Pinpoint the cell where the given text exists, returning its [x, y] midpoint coordinate. 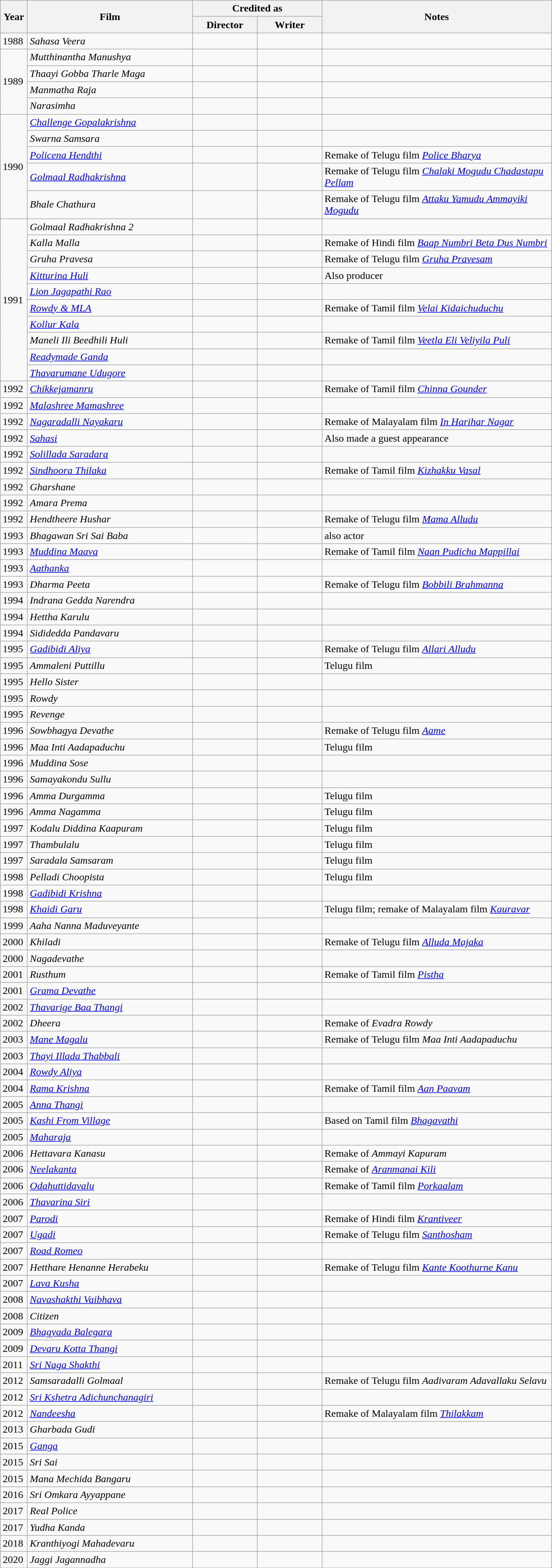
Writer [290, 25]
Muddina Maava [110, 552]
Golmaal Radhakrishna 2 [110, 227]
Thayi Illada Thabbali [110, 1056]
Thaayi Gobba Tharle Maga [110, 73]
Rowdy & MLA [110, 308]
Saradala Samsaram [110, 861]
Rowdy Aliya [110, 1072]
Remake of Evadra Rowdy [437, 1023]
Indrana Gedda Narendra [110, 601]
Malashree Mamashree [110, 405]
Kitturina Huli [110, 275]
1989 [14, 82]
Remake of Tamil film Kizhakku Vasal [437, 470]
1999 [14, 926]
Sahasa Veera [110, 41]
Bhagawan Sri Sai Baba [110, 536]
Real Police [110, 1511]
Remake of Tamil film Porkaalam [437, 1186]
also actor [437, 536]
Remake of Telugu film Attaku Yamudu Ammayiki Mogudu [437, 204]
Maharaja [110, 1137]
Pelladi Choopista [110, 877]
Kodalu Diddina Kaapuram [110, 828]
Gruha Pravesa [110, 259]
Rusthum [110, 974]
Remake of Tamil film Pistha [437, 974]
Remake of Telugu film Chalaki Mogudu Chadastapu Pellam [437, 177]
Sri Sai [110, 1462]
Remake of Tamil film Chinna Gounder [437, 389]
Maneli Ili Beedhili Huli [110, 340]
2016 [14, 1495]
Remake of Telugu film Alluda Majaka [437, 942]
Remake of Telugu film Santhosham [437, 1234]
Odahuttidavalu [110, 1186]
Sindhoora Thilaka [110, 470]
Remake of Tamil film Aan Paavam [437, 1088]
Remake of Telugu film Police Bharya [437, 155]
Nagadevathe [110, 958]
Remake of Malayalam film In Harihar Nagar [437, 422]
Nagaradalli Nayakaru [110, 422]
Film [110, 17]
Sri Kshetra Adichunchanagiri [110, 1397]
Remake of Hindi film Baap Numbri Beta Dus Numbri [437, 243]
Aaha Nanna Maduveyante [110, 926]
Golmaal Radhakrishna [110, 177]
Ammaleni Puttillu [110, 665]
Ugadi [110, 1234]
Year [14, 17]
Lion Jagapathi Rao [110, 292]
Anna Thangi [110, 1105]
Maa Inti Aadapaduchu [110, 747]
Remake of Hindi film Krantiveer [437, 1218]
Remake of Telugu film Aadivaram Adavallaku Selavu [437, 1381]
Remake of Aranmanai Kili [437, 1169]
Hettha Karulu [110, 617]
Dheera [110, 1023]
Muddina Sose [110, 763]
Amma Nagamma [110, 812]
Also producer [437, 275]
Telugu film; remake of Malayalam film Kauravar [437, 909]
Kalla Malla [110, 243]
Bhagyada Balegara [110, 1332]
Solillada Saradara [110, 454]
Remake of Telugu film Mama Alludu [437, 519]
Remake of Tamil film Naan Pudicha Mappillai [437, 552]
Nandeesha [110, 1413]
Swarna Samsara [110, 138]
Mana Mechida Bangaru [110, 1478]
Gharbada Gudi [110, 1430]
Khiladi [110, 942]
Hetthare Henanne Herabeku [110, 1267]
2020 [14, 1560]
Neelakanta [110, 1169]
Remake of Tamil film Veetla Eli Veliyila Puli [437, 340]
Readymade Ganda [110, 357]
Road Romeo [110, 1251]
Samsaradalli Golmaal [110, 1381]
Rama Krishna [110, 1088]
Director [225, 25]
1988 [14, 41]
2013 [14, 1430]
Notes [437, 17]
Rowdy [110, 698]
Gadibidi Krishna [110, 893]
Remake of Ammayi Kapuram [437, 1153]
Navashakthi Vaibhava [110, 1300]
Devaru Kotta Thangi [110, 1348]
Remake of Malayalam film Thilakkam [437, 1413]
Sri Naga Shakthi [110, 1365]
Gharshane [110, 487]
Gadibidi Aliya [110, 649]
2011 [14, 1365]
Kranthiyogi Mahadevaru [110, 1544]
Thambulalu [110, 844]
Ganga [110, 1446]
Kollur Kala [110, 324]
Based on Tamil film Bhagavathi [437, 1121]
Policena Hendthi [110, 155]
Lava Kusha [110, 1284]
Remake of Telugu film Gruha Pravesam [437, 259]
Jaggi Jagannadha [110, 1560]
Hettavara Kanasu [110, 1153]
Sahasi [110, 438]
Amma Durgamma [110, 796]
Remake of Telugu film Allari Alludu [437, 649]
Manmatha Raja [110, 90]
Khaidi Garu [110, 909]
Remake of Telugu film Bobbili Brahmanna [437, 584]
Dharma Peeta [110, 584]
1990 [14, 166]
Challenge Gopalakrishna [110, 122]
Remake of Telugu film Aame [437, 730]
Remake of Telugu film Maa Inti Aadapaduchu [437, 1040]
Chikkejamanru [110, 389]
Also made a guest appearance [437, 438]
Remake of Tamil film Velai Kidaichuduchu [437, 308]
Credited as [257, 9]
1991 [14, 300]
Mane Magalu [110, 1040]
2018 [14, 1544]
Sri Omkara Ayyappane [110, 1495]
Kashi From Village [110, 1121]
Sididedda Pandavaru [110, 633]
Grama Devathe [110, 991]
Amara Prema [110, 503]
Yudha Kanda [110, 1527]
Thavarige Baa Thangi [110, 1007]
Hello Sister [110, 682]
Mutthinantha Manushya [110, 57]
Sowbhagya Devathe [110, 730]
Thavarina Siri [110, 1202]
Bhale Chathura [110, 204]
Hendtheere Hushar [110, 519]
Thavarumane Udugore [110, 373]
Narasimha [110, 106]
Aathanka [110, 568]
Samayakondu Sullu [110, 780]
Revenge [110, 714]
Parodi [110, 1218]
Citizen [110, 1316]
Remake of Telugu film Kante Koothurne Kanu [437, 1267]
